From the cell containing the given text, extract its center point as (x, y) coordinate. 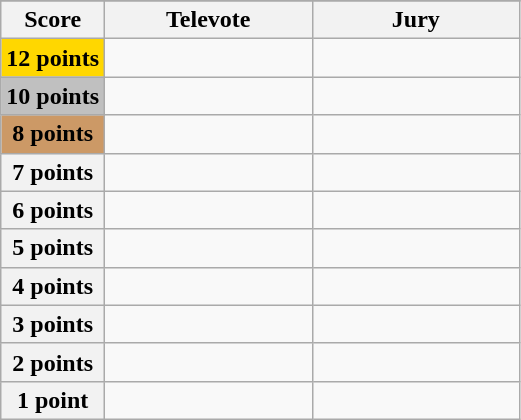
4 points (53, 286)
7 points (53, 172)
3 points (53, 324)
5 points (53, 248)
6 points (53, 210)
8 points (53, 134)
Televote (209, 20)
12 points (53, 58)
Score (53, 20)
2 points (53, 362)
Jury (416, 20)
1 point (53, 400)
10 points (53, 96)
